Locate the cell with the specified text and output its (X, Y) center coordinate. 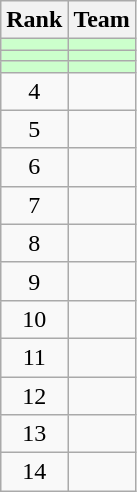
8 (34, 243)
Rank (34, 20)
11 (34, 357)
7 (34, 205)
5 (34, 129)
13 (34, 434)
Team (102, 20)
12 (34, 395)
4 (34, 91)
9 (34, 281)
6 (34, 167)
10 (34, 319)
14 (34, 472)
